Search for the cell housing the specified text and yield its (X, Y) center coordinate. 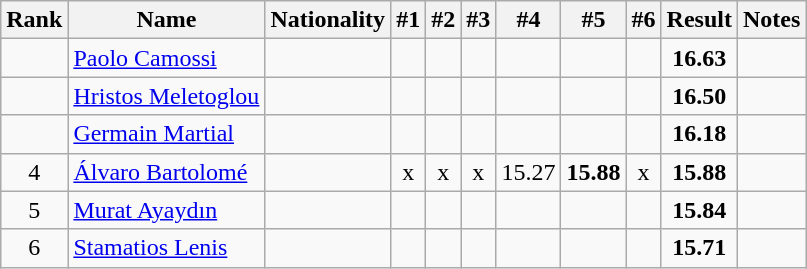
Paolo Camossi (166, 58)
#3 (478, 20)
5 (34, 210)
Stamatios Lenis (166, 248)
#2 (444, 20)
4 (34, 172)
Álvaro Bartolomé (166, 172)
Rank (34, 20)
15.84 (699, 210)
#6 (644, 20)
#5 (594, 20)
Hristos Meletoglou (166, 96)
6 (34, 248)
Notes (771, 20)
16.63 (699, 58)
16.18 (699, 134)
Murat Ayaydın (166, 210)
16.50 (699, 96)
Nationality (328, 20)
Name (166, 20)
Germain Martial (166, 134)
#1 (408, 20)
Result (699, 20)
#4 (528, 20)
15.71 (699, 248)
15.27 (528, 172)
